Identify which cell holds the provided text, then report its (X, Y) central coordinate. 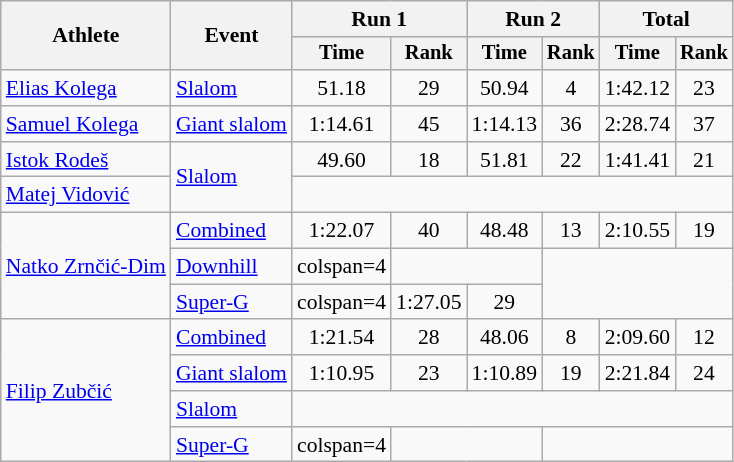
Event (232, 36)
Natko Zrnčić-Dim (86, 266)
1:14.61 (342, 124)
12 (704, 338)
48.06 (504, 338)
Filip Zubčić (86, 391)
36 (571, 124)
1:14.13 (504, 124)
1:22.07 (342, 231)
48.48 (504, 231)
1:10.95 (342, 373)
Athlete (86, 36)
51.18 (342, 88)
Elias Kolega (86, 88)
22 (571, 160)
51.81 (504, 160)
24 (704, 373)
1:41.41 (638, 160)
1:27.05 (428, 302)
1:42.12 (638, 88)
4 (571, 88)
Total (666, 19)
Downhill (232, 267)
Super-G (232, 302)
1:21.54 (342, 338)
28 (428, 338)
45 (428, 124)
1:10.89 (504, 373)
Samuel Kolega (86, 124)
Matej Vidović (86, 195)
18 (428, 160)
49.60 (342, 160)
2:09.60 (638, 338)
Run 1 (380, 19)
37 (704, 124)
Run 2 (534, 19)
2:28.74 (638, 124)
13 (571, 231)
2:10.55 (638, 231)
2:21.84 (638, 373)
Istok Rodeš (86, 160)
8 (571, 338)
21 (704, 160)
40 (428, 231)
50.94 (504, 88)
